Provide the [x, y] coordinate of the cell's center where the given text is located.  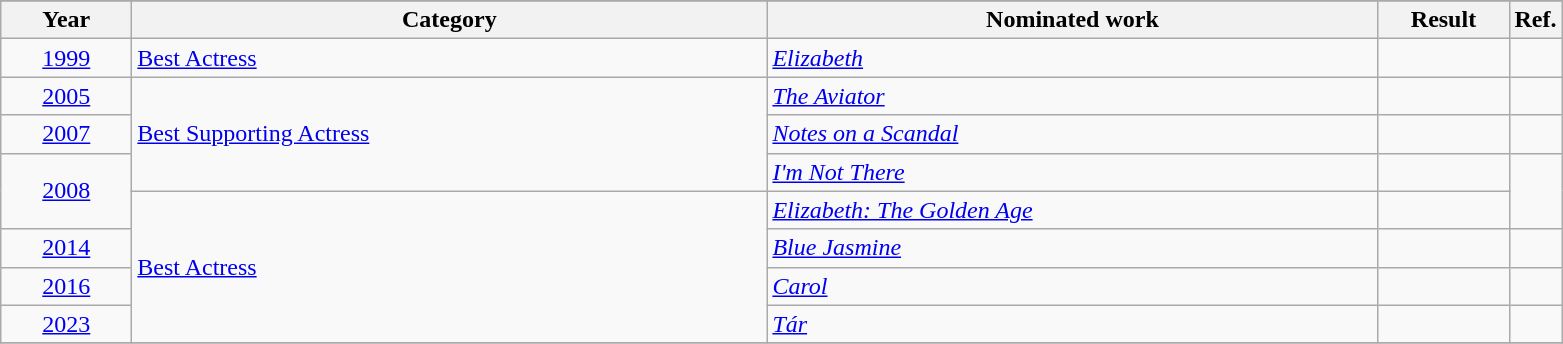
Blue Jasmine [1072, 248]
Category [450, 20]
Ref. [1536, 20]
Carol [1072, 286]
2016 [66, 286]
2005 [66, 96]
2014 [66, 248]
1999 [66, 58]
Best Supporting Actress [450, 134]
Result [1444, 20]
2023 [66, 324]
Tár [1072, 324]
Notes on a Scandal [1072, 134]
The Aviator [1072, 96]
Nominated work [1072, 20]
Elizabeth [1072, 58]
2008 [66, 191]
Year [66, 20]
Elizabeth: The Golden Age [1072, 210]
2007 [66, 134]
I'm Not There [1072, 172]
